Extract the (x, y) coordinate from the center of the cell holding the provided text.  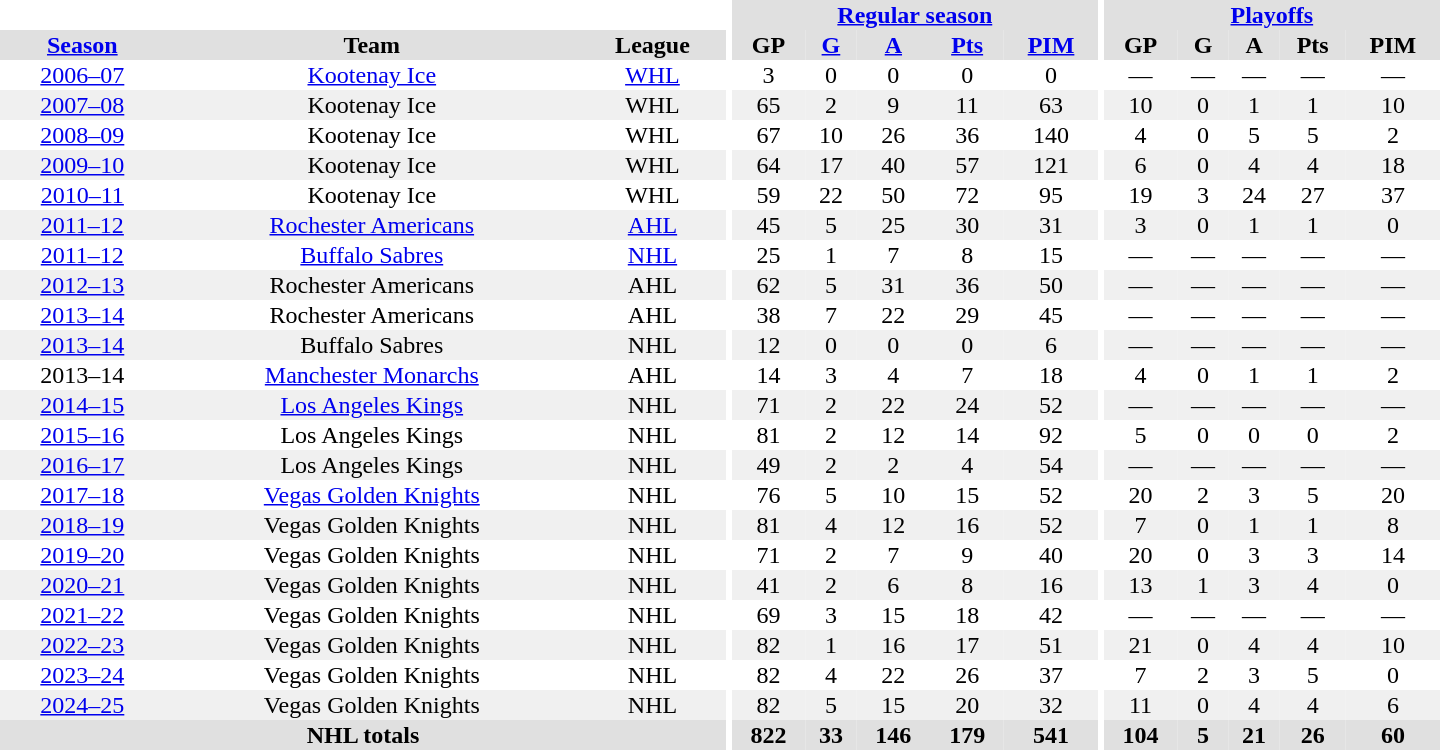
63 (1051, 105)
Season (82, 45)
2015–16 (82, 435)
2016–17 (82, 465)
2023–24 (82, 675)
65 (769, 105)
42 (1051, 615)
29 (967, 315)
2021–22 (82, 615)
2006–07 (82, 75)
27 (1313, 195)
49 (769, 465)
38 (769, 315)
League (652, 45)
121 (1051, 165)
Manchester Monarchs (372, 375)
76 (769, 495)
30 (967, 225)
33 (830, 735)
54 (1051, 465)
59 (769, 195)
2022–23 (82, 645)
NHL totals (363, 735)
92 (1051, 435)
Playoffs (1272, 15)
19 (1141, 195)
2010–11 (82, 195)
2012–13 (82, 285)
822 (769, 735)
140 (1051, 135)
Team (372, 45)
41 (769, 585)
13 (1141, 585)
62 (769, 285)
60 (1393, 735)
32 (1051, 705)
95 (1051, 195)
2018–19 (82, 525)
2017–18 (82, 495)
2019–20 (82, 555)
72 (967, 195)
541 (1051, 735)
179 (967, 735)
57 (967, 165)
Regular season (915, 15)
64 (769, 165)
2008–09 (82, 135)
69 (769, 615)
2020–21 (82, 585)
67 (769, 135)
2007–08 (82, 105)
104 (1141, 735)
146 (893, 735)
2014–15 (82, 405)
2024–25 (82, 705)
51 (1051, 645)
2009–10 (82, 165)
